Capture the cell that displays the provided text and extract its [x, y] central coordinate. 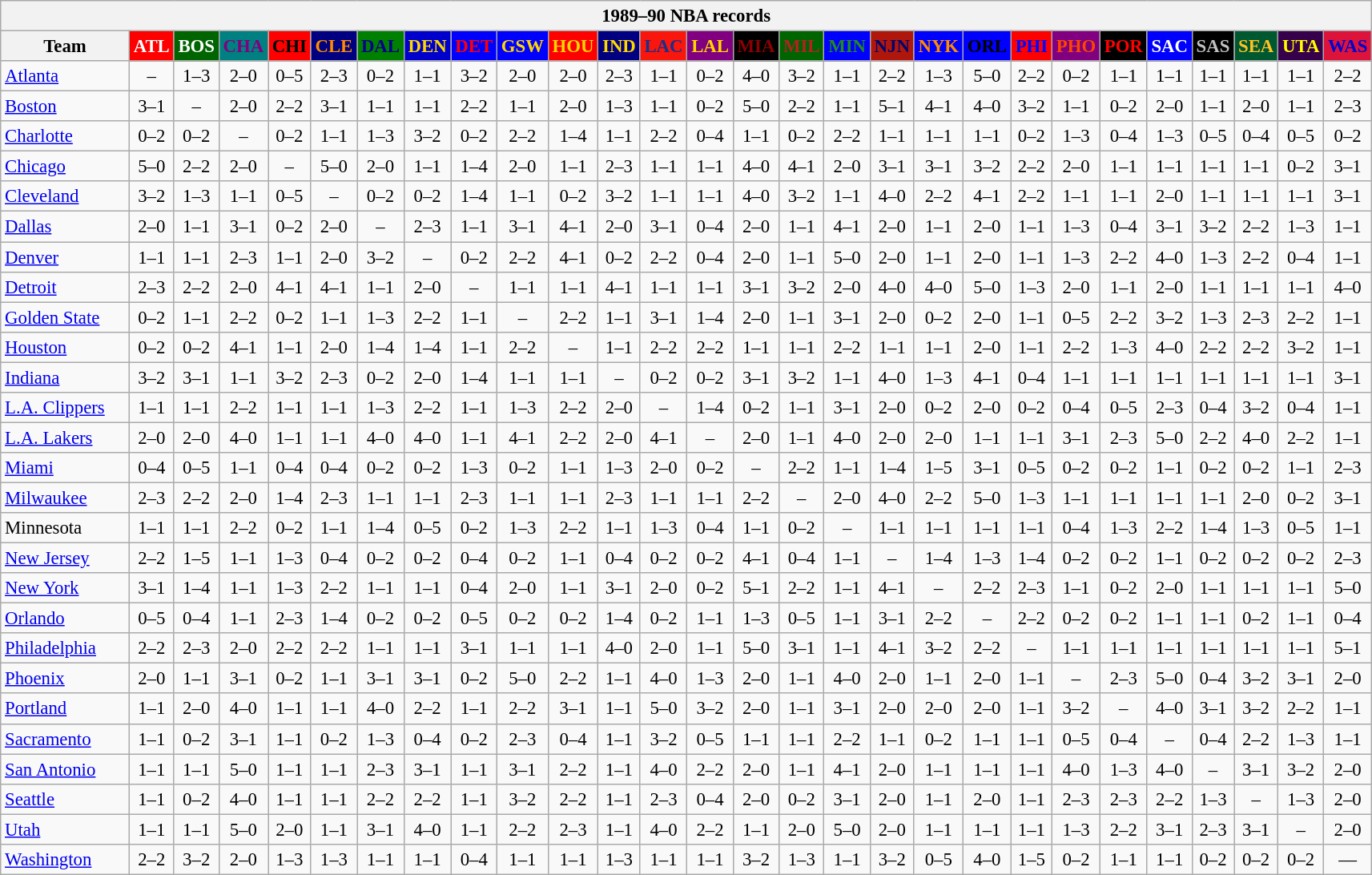
LAC [663, 46]
Sacramento [66, 739]
New York [66, 588]
Orlando [66, 619]
DEN [428, 46]
SAC [1169, 46]
CHI [289, 46]
ATL [151, 46]
LAL [710, 46]
Houston [66, 347]
New Jersey [66, 558]
Atlanta [66, 76]
San Antonio [66, 769]
GSW [522, 46]
Golden State [66, 317]
MIL [802, 46]
Portland [66, 709]
DAL [381, 46]
Charlotte [66, 136]
POR [1123, 46]
MIN [847, 46]
UTA [1301, 46]
L.A. Lakers [66, 437]
Cleveland [66, 196]
Detroit [66, 287]
Indiana [66, 377]
Minnesota [66, 528]
MIA [756, 46]
IND [619, 46]
Washington [66, 860]
SEA [1256, 46]
PHO [1076, 46]
Boston [66, 107]
SAS [1213, 46]
CHA [243, 46]
Milwaukee [66, 498]
L.A. Clippers [66, 408]
CLE [333, 46]
Miami [66, 468]
— [1348, 860]
NYK [939, 46]
Chicago [66, 167]
Seattle [66, 799]
BOS [196, 46]
ORL [987, 46]
PHI [1032, 46]
WAS [1348, 46]
Phoenix [66, 679]
Denver [66, 257]
HOU [573, 46]
DET [474, 46]
1989–90 NBA records [686, 16]
Dallas [66, 227]
Philadelphia [66, 648]
NJN [892, 46]
Utah [66, 829]
Team [66, 46]
